Search for the cell housing the specified text and yield its (x, y) center coordinate. 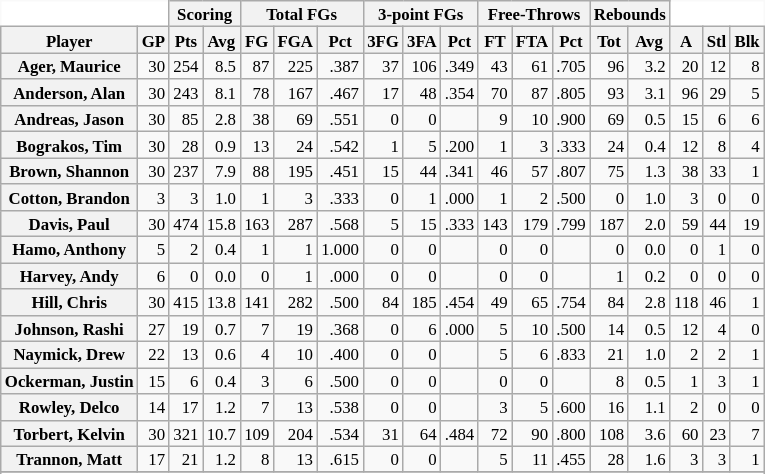
243 (186, 93)
.454 (460, 302)
65 (532, 302)
254 (186, 66)
187 (610, 224)
1.6 (648, 459)
57 (532, 171)
Bograkos, Tim (70, 145)
A (686, 40)
.568 (340, 224)
Total FGs (302, 14)
9 (494, 119)
Ager, Maurice (70, 66)
.800 (571, 433)
415 (186, 302)
FT (494, 40)
0.7 (222, 328)
108 (610, 433)
1.000 (340, 250)
Andreas, Jason (70, 119)
.387 (340, 66)
118 (686, 302)
61 (532, 66)
.484 (460, 433)
.551 (340, 119)
225 (295, 66)
287 (295, 224)
Pts (186, 40)
Stl (717, 40)
.705 (571, 66)
Torbert, Kelvin (70, 433)
3.2 (648, 66)
7.9 (222, 171)
282 (295, 302)
.534 (340, 433)
88 (256, 171)
Blk (746, 40)
22 (154, 355)
167 (295, 93)
.368 (340, 328)
.807 (571, 171)
Cotton, Brandon (70, 197)
Player (70, 40)
78 (256, 93)
Tot (610, 40)
Brown, Shannon (70, 171)
0.6 (222, 355)
.538 (340, 407)
31 (383, 433)
Trannon, Matt (70, 459)
70 (494, 93)
Rowley, Delco (70, 407)
.354 (460, 93)
106 (422, 66)
FG (256, 40)
64 (422, 433)
93 (610, 93)
FTA (532, 40)
FGA (295, 40)
60 (686, 433)
163 (256, 224)
11 (532, 459)
.615 (340, 459)
.805 (571, 93)
.341 (460, 171)
Scoring (204, 14)
.754 (571, 302)
.833 (571, 355)
237 (186, 171)
Naymick, Drew (70, 355)
.451 (340, 171)
16 (610, 407)
3.6 (648, 433)
15.8 (222, 224)
204 (295, 433)
3.1 (648, 93)
59 (686, 224)
48 (422, 93)
Harvey, Andy (70, 276)
.349 (460, 66)
.400 (340, 355)
Ockerman, Justin (70, 381)
27 (154, 328)
2.0 (648, 224)
90 (532, 433)
Anderson, Alan (70, 93)
85 (186, 119)
.799 (571, 224)
3FG (383, 40)
Hill, Chris (70, 302)
33 (717, 171)
3FA (422, 40)
43 (494, 66)
.600 (571, 407)
321 (186, 433)
474 (186, 224)
GP (154, 40)
23 (717, 433)
29 (717, 93)
.200 (460, 145)
Davis, Paul (70, 224)
10.7 (222, 433)
8.1 (222, 93)
37 (383, 66)
185 (422, 302)
109 (256, 433)
141 (256, 302)
143 (494, 224)
Rebounds (630, 14)
Johnson, Rashi (70, 328)
Hamo, Anthony (70, 250)
72 (494, 433)
Free-Throws (534, 14)
75 (610, 171)
195 (295, 171)
179 (532, 224)
3-point FGs (420, 14)
.900 (571, 119)
20 (686, 66)
.467 (340, 93)
0.2 (648, 276)
1.3 (648, 171)
1.1 (648, 407)
13.8 (222, 302)
.455 (571, 459)
.542 (340, 145)
49 (494, 302)
8.5 (222, 66)
0.9 (222, 145)
